Provide the (x, y) coordinate of the cell's center where the given text is located.  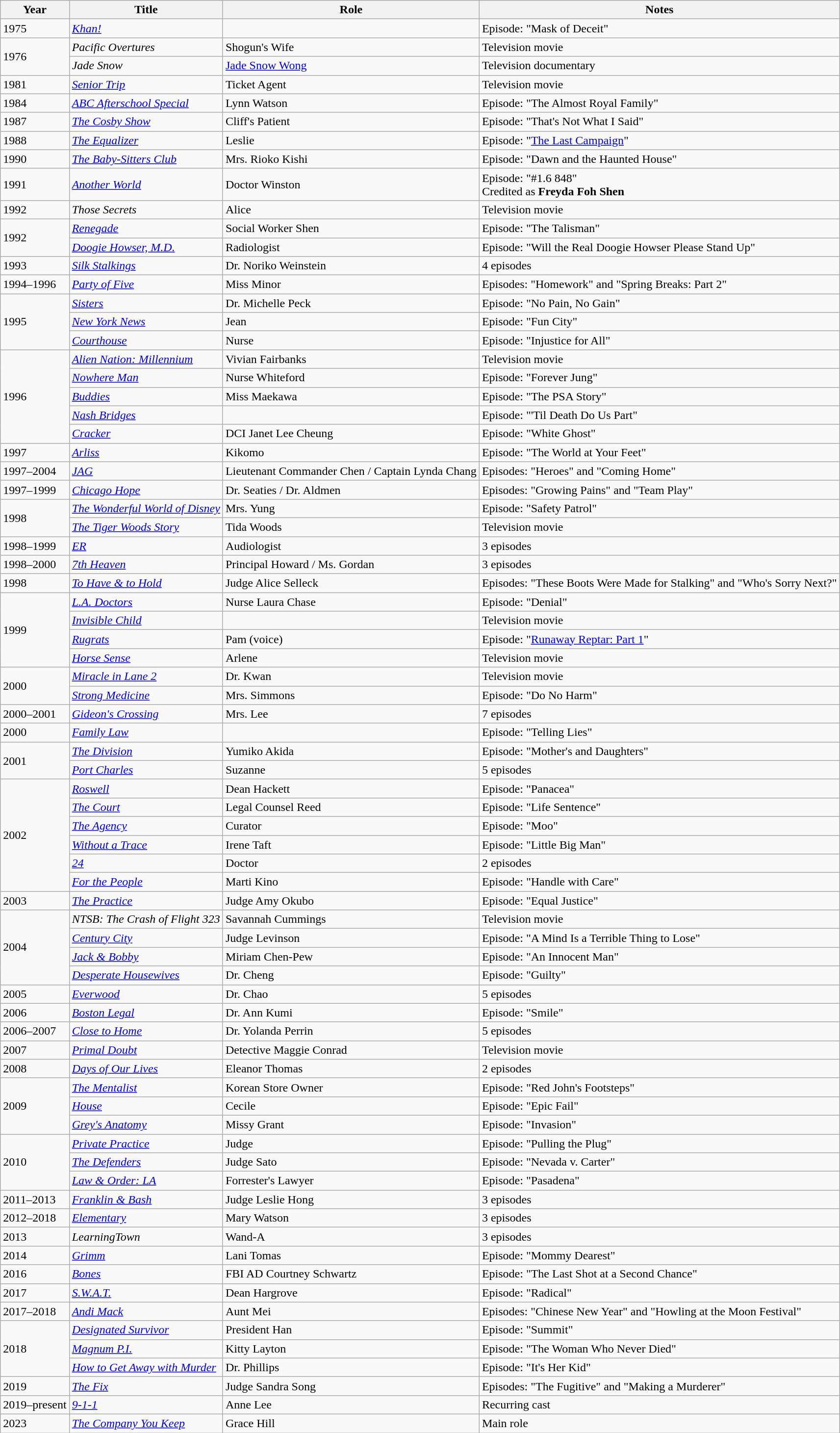
For the People (146, 882)
Mrs. Rioko Kishi (351, 159)
JAG (146, 471)
The Tiger Woods Story (146, 527)
Episodes: "Chinese New Year" and "Howling at the Moon Festival" (659, 1311)
Everwood (146, 994)
Dr. Seaties / Dr. Aldmen (351, 490)
Nurse (351, 340)
Episodes: "The Fugitive" and "Making a Murderer" (659, 1386)
1995 (35, 322)
Episodes: "These Boots Were Made for Stalking" and "Who's Sorry Next?" (659, 583)
Dr. Michelle Peck (351, 303)
Episode: "Little Big Man" (659, 844)
2023 (35, 1423)
Franklin & Bash (146, 1199)
Year (35, 10)
Wand-A (351, 1237)
Desperate Housewives (146, 975)
Episode: "The Almost Royal Family" (659, 103)
Episode: "Handle with Care" (659, 882)
Episode: "It's Her Kid" (659, 1367)
Episode: "Dawn and the Haunted House" (659, 159)
Magnum P.I. (146, 1349)
Television documentary (659, 66)
Jack & Bobby (146, 957)
1998–1999 (35, 546)
Episode: "Will the Real Doogie Howser Please Stand Up" (659, 247)
L.A. Doctors (146, 602)
Episode: "Life Sentence" (659, 807)
2004 (35, 947)
2006–2007 (35, 1031)
2019–present (35, 1405)
2000–2001 (35, 714)
Episode: "A Mind Is a Terrible Thing to Lose" (659, 938)
2016 (35, 1274)
Episode: "Do No Harm" (659, 695)
1993 (35, 266)
Miriam Chen-Pew (351, 957)
Dr. Noriko Weinstein (351, 266)
2009 (35, 1106)
Missy Grant (351, 1124)
Grimm (146, 1255)
Roswell (146, 788)
The Mentalist (146, 1087)
Suzanne (351, 770)
Episode: "Invasion" (659, 1124)
Designated Survivor (146, 1330)
Pacific Overtures (146, 47)
2001 (35, 760)
Judge Alice Selleck (351, 583)
Miss Maekawa (351, 396)
Arliss (146, 452)
4 episodes (659, 266)
Pam (voice) (351, 639)
Horse Sense (146, 658)
Miracle in Lane 2 (146, 677)
2018 (35, 1349)
Dr. Ann Kumi (351, 1013)
Aunt Mei (351, 1311)
The Practice (146, 901)
Dean Hackett (351, 788)
Eleanor Thomas (351, 1068)
9-1-1 (146, 1405)
Port Charles (146, 770)
Without a Trace (146, 844)
Shogun's Wife (351, 47)
1997–2004 (35, 471)
Episode: "The Last Shot at a Second Chance" (659, 1274)
7 episodes (659, 714)
Gideon's Crossing (146, 714)
Dean Hargrove (351, 1293)
2008 (35, 1068)
2017–2018 (35, 1311)
7th Heaven (146, 565)
The Defenders (146, 1162)
Judge Leslie Hong (351, 1199)
Mrs. Yung (351, 508)
1991 (35, 184)
Episode: "The Last Campaign" (659, 140)
Another World (146, 184)
Judge Amy Okubo (351, 901)
Renegade (146, 228)
Alien Nation: Millennium (146, 359)
Judge Sandra Song (351, 1386)
Episode: "White Ghost" (659, 434)
Episode: "Smile" (659, 1013)
Dr. Kwan (351, 677)
Arlene (351, 658)
Episode: "Pulling the Plug" (659, 1144)
Boston Legal (146, 1013)
To Have & to Hold (146, 583)
Episode: "Mother's and Daughters" (659, 751)
Episode: "Denial" (659, 602)
Silk Stalkings (146, 266)
2002 (35, 835)
Doogie Howser, M.D. (146, 247)
1998–2000 (35, 565)
2010 (35, 1162)
Savannah Cummings (351, 919)
Episode: "Fun City" (659, 322)
Nurse Laura Chase (351, 602)
President Han (351, 1330)
1994–1996 (35, 285)
2007 (35, 1050)
Episode: "Equal Justice" (659, 901)
Close to Home (146, 1031)
Mrs. Lee (351, 714)
1981 (35, 84)
The Company You Keep (146, 1423)
Buddies (146, 396)
2011–2013 (35, 1199)
How to Get Away with Murder (146, 1367)
Dr. Chao (351, 994)
House (146, 1106)
S.W.A.T. (146, 1293)
Dr. Phillips (351, 1367)
1997–1999 (35, 490)
Episodes: "Heroes" and "Coming Home" (659, 471)
Radiologist (351, 247)
Episode: "'Til Death Do Us Part" (659, 415)
Tida Woods (351, 527)
Lynn Watson (351, 103)
Dr. Cheng (351, 975)
The Equalizer (146, 140)
Episode: "Nevada v. Carter" (659, 1162)
1996 (35, 396)
1984 (35, 103)
Episode: "Summit" (659, 1330)
Jean (351, 322)
Days of Our Lives (146, 1068)
Senior Trip (146, 84)
Khan! (146, 28)
Century City (146, 938)
Episode: "Epic Fail" (659, 1106)
Alice (351, 209)
Nurse Whiteford (351, 378)
Judge Sato (351, 1162)
The Division (146, 751)
Principal Howard / Ms. Gordan (351, 565)
Nash Bridges (146, 415)
Episodes: "Growing Pains" and "Team Play" (659, 490)
The Agency (146, 826)
Cecile (351, 1106)
Leslie (351, 140)
2003 (35, 901)
2017 (35, 1293)
2012–2018 (35, 1218)
Episode: "Mommy Dearest" (659, 1255)
Main role (659, 1423)
Episode: "No Pain, No Gain" (659, 303)
Episode: "Guilty" (659, 975)
The Baby-Sitters Club (146, 159)
Episode: "Injustice for All" (659, 340)
Strong Medicine (146, 695)
FBI AD Courtney Schwartz (351, 1274)
Episodes: "Homework" and "Spring Breaks: Part 2" (659, 285)
Grace Hill (351, 1423)
1976 (35, 56)
Detective Maggie Conrad (351, 1050)
Lani Tomas (351, 1255)
Judge (351, 1144)
Social Worker Shen (351, 228)
Yumiko Akida (351, 751)
Chicago Hope (146, 490)
2005 (35, 994)
Episode: "Safety Patrol" (659, 508)
24 (146, 863)
Recurring cast (659, 1405)
Ticket Agent (351, 84)
Mrs. Simmons (351, 695)
Sisters (146, 303)
1997 (35, 452)
NTSB: The Crash of Flight 323 (146, 919)
2013 (35, 1237)
1987 (35, 122)
Legal Counsel Reed (351, 807)
Episode: "Radical" (659, 1293)
Nowhere Man (146, 378)
Episode: "The Woman Who Never Died" (659, 1349)
Cracker (146, 434)
2006 (35, 1013)
Mary Watson (351, 1218)
Doctor Winston (351, 184)
1988 (35, 140)
Anne Lee (351, 1405)
Courthouse (146, 340)
Doctor (351, 863)
Jade Snow Wong (351, 66)
Forrester's Lawyer (351, 1181)
Party of Five (146, 285)
Miss Minor (351, 285)
Episode: "Runaway Reptar: Part 1" (659, 639)
Andi Mack (146, 1311)
Title (146, 10)
Episode: "Moo" (659, 826)
1975 (35, 28)
DCI Janet Lee Cheung (351, 434)
Elementary (146, 1218)
Invisible Child (146, 621)
Audiologist (351, 546)
The Court (146, 807)
2019 (35, 1386)
Marti Kino (351, 882)
Episode: "Telling Lies" (659, 732)
Irene Taft (351, 844)
Notes (659, 10)
Episode: "Pasadena" (659, 1181)
Primal Doubt (146, 1050)
Episode: "The PSA Story" (659, 396)
Lieutenant Commander Chen / Captain Lynda Chang (351, 471)
Role (351, 10)
Family Law (146, 732)
ABC Afterschool Special (146, 103)
Private Practice (146, 1144)
Judge Levinson (351, 938)
Episode: "An Innocent Man" (659, 957)
Cliff's Patient (351, 122)
ER (146, 546)
Episode: "Mask of Deceit" (659, 28)
The Wonderful World of Disney (146, 508)
Law & Order: LA (146, 1181)
Kitty Layton (351, 1349)
Rugrats (146, 639)
1999 (35, 630)
Vivian Fairbanks (351, 359)
The Cosby Show (146, 122)
Korean Store Owner (351, 1087)
Episode: "#1.6 848"Credited as Freyda Foh Shen (659, 184)
Jade Snow (146, 66)
Curator (351, 826)
Episode: "Forever Jung" (659, 378)
Episode: "The World at Your Feet" (659, 452)
Kikomo (351, 452)
The Fix (146, 1386)
Grey's Anatomy (146, 1124)
Episode: "The Talisman" (659, 228)
Episode: "That's Not What I Said" (659, 122)
Those Secrets (146, 209)
1990 (35, 159)
LearningTown (146, 1237)
Episode: "Panacea" (659, 788)
Bones (146, 1274)
2014 (35, 1255)
Episode: "Red John's Footsteps" (659, 1087)
New York News (146, 322)
Dr. Yolanda Perrin (351, 1031)
